Output the [X, Y] coordinate of the center of the cell containing the given text.  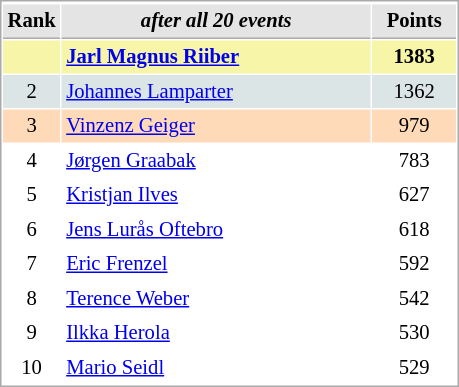
Terence Weber [216, 298]
after all 20 events [216, 21]
530 [414, 332]
Jarl Magnus Riiber [216, 56]
Jørgen Graabak [216, 160]
542 [414, 298]
7 [32, 264]
8 [32, 298]
3 [32, 126]
5 [32, 194]
783 [414, 160]
1362 [414, 92]
4 [32, 160]
Eric Frenzel [216, 264]
Mario Seidl [216, 368]
1383 [414, 56]
Jens Lurås Oftebro [216, 230]
Vinzenz Geiger [216, 126]
529 [414, 368]
Ilkka Herola [216, 332]
2 [32, 92]
Points [414, 21]
6 [32, 230]
618 [414, 230]
10 [32, 368]
592 [414, 264]
Kristjan Ilves [216, 194]
9 [32, 332]
979 [414, 126]
Rank [32, 21]
Johannes Lamparter [216, 92]
627 [414, 194]
